From the cell containing the given text, extract its center point as [x, y] coordinate. 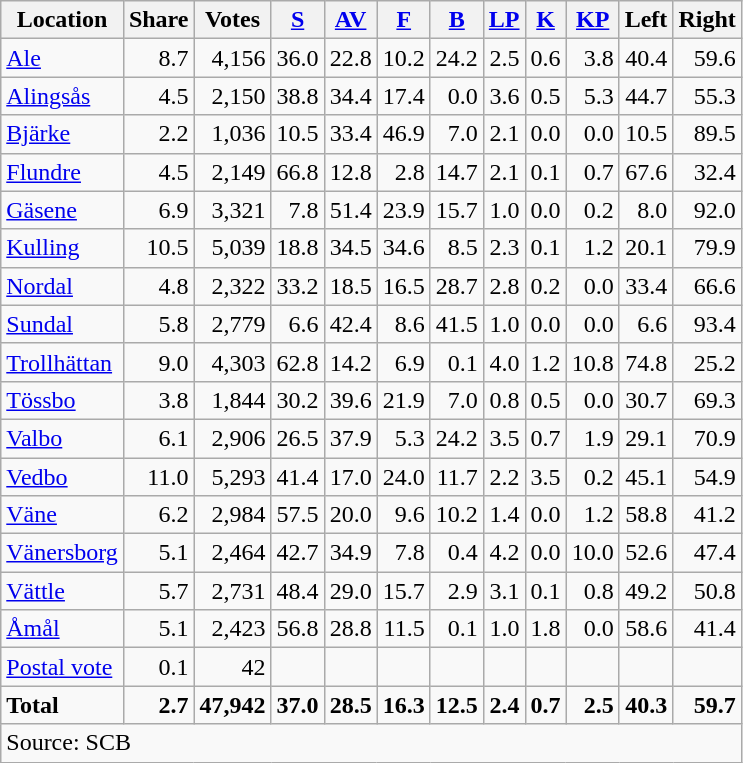
66.6 [707, 286]
3.1 [504, 591]
41.5 [456, 324]
14.2 [350, 362]
28.5 [350, 705]
17.0 [350, 477]
18.8 [298, 248]
2,906 [232, 438]
3,321 [232, 210]
45.1 [646, 477]
11.7 [456, 477]
6.2 [158, 515]
Ale [62, 58]
Sundal [62, 324]
39.6 [350, 400]
LP [504, 20]
2,423 [232, 629]
1,036 [232, 134]
8.5 [456, 248]
55.3 [707, 96]
42 [232, 667]
Total [62, 705]
6.1 [158, 438]
92.0 [707, 210]
93.4 [707, 324]
54.9 [707, 477]
5.7 [158, 591]
4.8 [158, 286]
5,293 [232, 477]
Votes [232, 20]
58.8 [646, 515]
5.8 [158, 324]
10.0 [592, 553]
4.0 [504, 362]
11.0 [158, 477]
29.1 [646, 438]
0.6 [546, 58]
29.0 [350, 591]
Valbo [62, 438]
33.2 [298, 286]
89.5 [707, 134]
10.8 [592, 362]
Åmål [62, 629]
26.5 [298, 438]
Vättle [62, 591]
30.2 [298, 400]
28.8 [350, 629]
40.3 [646, 705]
59.6 [707, 58]
Nordal [62, 286]
Location [62, 20]
14.7 [456, 172]
67.6 [646, 172]
2,984 [232, 515]
48.4 [298, 591]
28.7 [456, 286]
18.5 [350, 286]
56.8 [298, 629]
20.1 [646, 248]
37.0 [298, 705]
9.0 [158, 362]
Share [158, 20]
4,303 [232, 362]
4,156 [232, 58]
Väne [62, 515]
2,464 [232, 553]
34.4 [350, 96]
66.8 [298, 172]
16.3 [404, 705]
Postal vote [62, 667]
Trollhättan [62, 362]
37.9 [350, 438]
Kulling [62, 248]
70.9 [707, 438]
40.4 [646, 58]
2.9 [456, 591]
Left [646, 20]
69.3 [707, 400]
50.8 [707, 591]
2,779 [232, 324]
Source: SCB [372, 743]
44.7 [646, 96]
42.4 [350, 324]
32.4 [707, 172]
20.0 [350, 515]
1,844 [232, 400]
49.2 [646, 591]
74.8 [646, 362]
8.0 [646, 210]
8.7 [158, 58]
8.6 [404, 324]
34.5 [350, 248]
2.4 [504, 705]
Vedbo [62, 477]
57.5 [298, 515]
47,942 [232, 705]
F [404, 20]
12.5 [456, 705]
38.8 [298, 96]
41.2 [707, 515]
9.6 [404, 515]
4.2 [504, 553]
S [298, 20]
B [456, 20]
Alingsås [62, 96]
25.2 [707, 362]
21.9 [404, 400]
36.0 [298, 58]
K [546, 20]
AV [350, 20]
22.8 [350, 58]
46.9 [404, 134]
1.9 [592, 438]
1.8 [546, 629]
Gäsene [62, 210]
Right [707, 20]
3.6 [504, 96]
Bjärke [62, 134]
34.9 [350, 553]
62.8 [298, 362]
58.6 [646, 629]
2.3 [504, 248]
47.4 [707, 553]
17.4 [404, 96]
5,039 [232, 248]
34.6 [404, 248]
59.7 [707, 705]
52.6 [646, 553]
KP [592, 20]
Tössbo [62, 400]
24.0 [404, 477]
11.5 [404, 629]
2.7 [158, 705]
42.7 [298, 553]
0.4 [456, 553]
16.5 [404, 286]
2,149 [232, 172]
12.8 [350, 172]
Vänersborg [62, 553]
2,731 [232, 591]
30.7 [646, 400]
2,150 [232, 96]
23.9 [404, 210]
79.9 [707, 248]
2,322 [232, 286]
Flundre [62, 172]
1.4 [504, 515]
51.4 [350, 210]
